Detect which cell encompasses the target text, then output its [x, y] center coordinate. 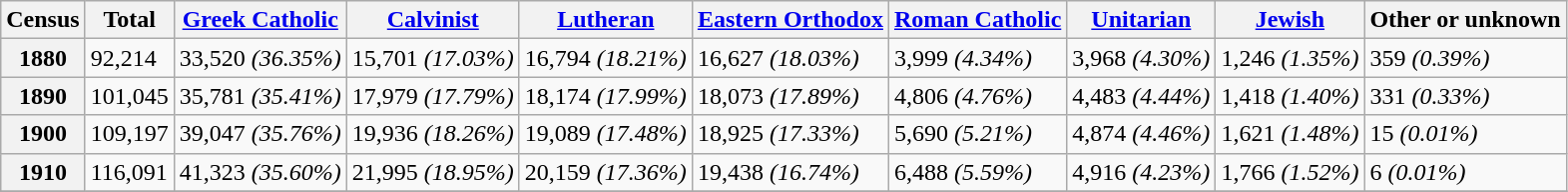
92,214 [130, 58]
Other or unknown [1465, 20]
35,781 (35.41%) [260, 96]
15 (0.01%) [1465, 134]
359 (0.39%) [1465, 58]
1890 [43, 96]
1,766 (1.52%) [1290, 172]
116,091 [130, 172]
1910 [43, 172]
18,073 (17.89%) [790, 96]
1,621 (1.48%) [1290, 134]
3,968 (4.30%) [1142, 58]
18,174 (17.99%) [605, 96]
15,701 (17.03%) [433, 58]
16,794 (18.21%) [605, 58]
20,159 (17.36%) [605, 172]
Roman Catholic [977, 20]
Calvinist [433, 20]
1880 [43, 58]
Unitarian [1142, 20]
1,246 (1.35%) [1290, 58]
19,438 (16.74%) [790, 172]
5,690 (5.21%) [977, 134]
3,999 (4.34%) [977, 58]
33,520 (36.35%) [260, 58]
101,045 [130, 96]
1900 [43, 134]
Total [130, 20]
41,323 (35.60%) [260, 172]
6,488 (5.59%) [977, 172]
Greek Catholic [260, 20]
4,483 (4.44%) [1142, 96]
4,806 (4.76%) [977, 96]
6 (0.01%) [1465, 172]
21,995 (18.95%) [433, 172]
Census [43, 20]
17,979 (17.79%) [433, 96]
331 (0.33%) [1465, 96]
4,874 (4.46%) [1142, 134]
16,627 (18.03%) [790, 58]
19,936 (18.26%) [433, 134]
Lutheran [605, 20]
Eastern Orthodox [790, 20]
1,418 (1.40%) [1290, 96]
109,197 [130, 134]
19,089 (17.48%) [605, 134]
18,925 (17.33%) [790, 134]
Jewish [1290, 20]
4,916 (4.23%) [1142, 172]
39,047 (35.76%) [260, 134]
